Determine the [x, y] coordinate at the center of the cell enclosing the given text.  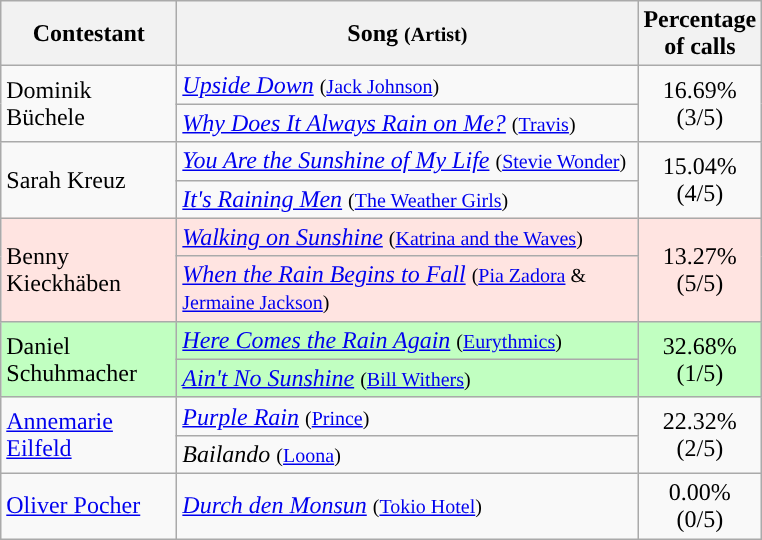
15.04% (4/5) [700, 180]
When the Rain Begins to Fall (Pia Zadora & Jermaine Jackson) [408, 288]
You Are the Sunshine of My Life (Stevie Wonder) [408, 161]
32.68% (1/5) [700, 359]
Durch den Monsun (Tokio Hotel) [408, 506]
Ain't No Sunshine (Bill Withers) [408, 378]
Oliver Pocher [89, 506]
Contestant [89, 34]
Daniel Schuhmacher [89, 359]
Percentage of calls [700, 34]
Song (Artist) [408, 34]
Why Does It Always Rain on Me? (Travis) [408, 123]
Bailando (Loona) [408, 454]
Purple Rain (Prince) [408, 416]
Walking on Sunshine (Katrina and the Waves) [408, 237]
22.32% (2/5) [700, 435]
Sarah Kreuz [89, 180]
Annemarie Eilfeld [89, 435]
0.00% (0/5) [700, 506]
13.27% (5/5) [700, 270]
Here Comes the Rain Again (Eurythmics) [408, 340]
It's Raining Men (The Weather Girls) [408, 199]
Dominik Büchele [89, 104]
16.69% (3/5) [700, 104]
Upside Down (Jack Johnson) [408, 85]
Benny Kieckhäben [89, 270]
